Identify which cell holds the provided text, then report its [x, y] central coordinate. 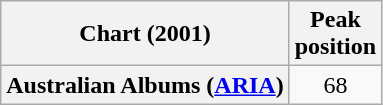
Chart (2001) [145, 34]
Peakposition [335, 34]
Australian Albums (ARIA) [145, 85]
68 [335, 85]
